Detect which cell encompasses the target text, then output its [x, y] center coordinate. 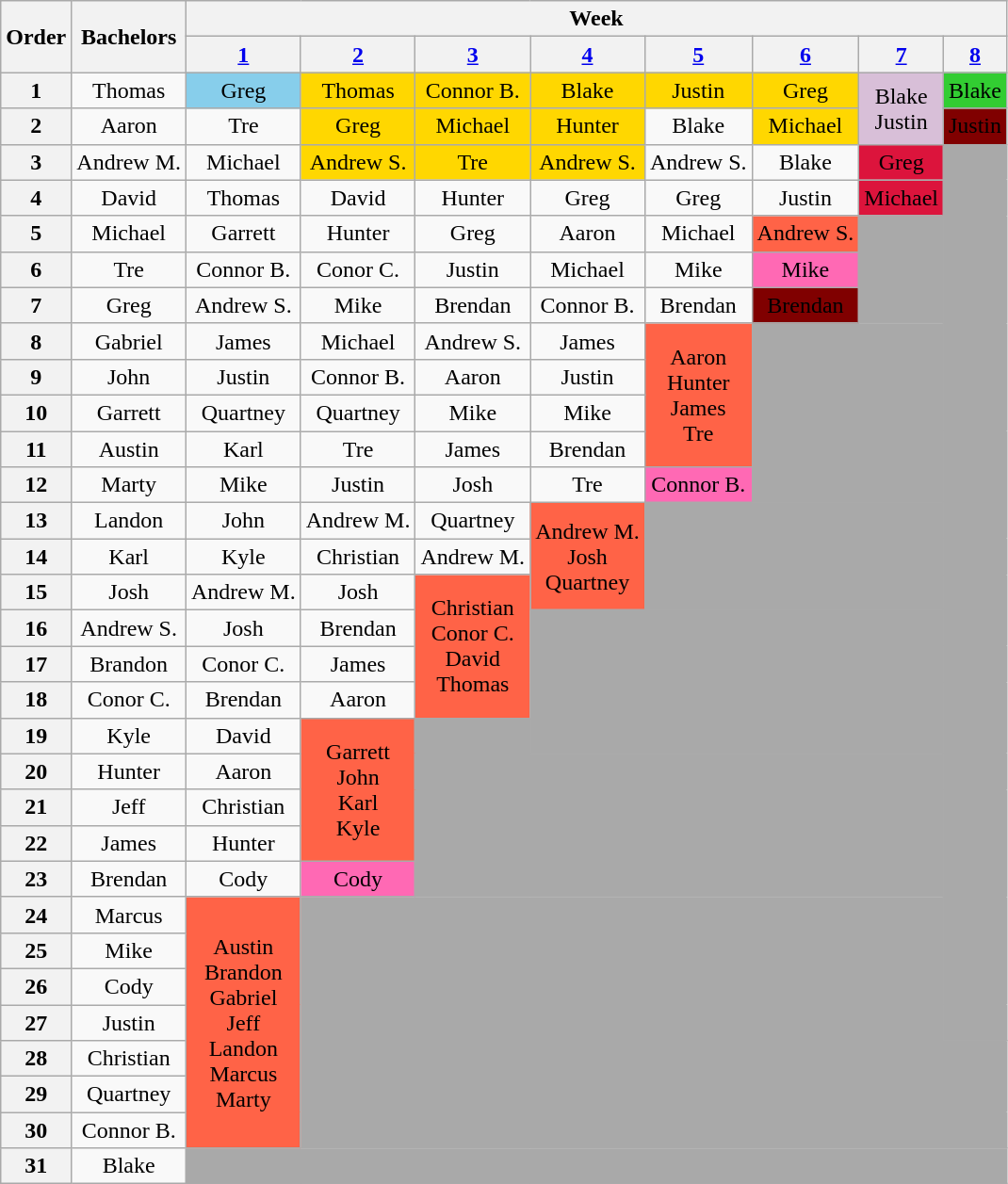
17 [36, 664]
30 [36, 1130]
AustinBrandonGabrielJeffLandonMarcusMarty [244, 1022]
16 [36, 628]
24 [36, 915]
BlakeJustin [902, 108]
26 [36, 986]
Jeff [129, 807]
14 [36, 557]
15 [36, 592]
25 [36, 950]
Marty [129, 485]
Landon [129, 521]
Order [36, 37]
28 [36, 1059]
ChristianConor C.DavidThomas [473, 646]
GarrettJohnKarlKyle [358, 789]
10 [36, 413]
Austin [129, 449]
23 [36, 879]
12 [36, 485]
Andrew M.JoshQuartney [588, 557]
Marcus [129, 915]
18 [36, 700]
11 [36, 449]
Brandon [129, 664]
27 [36, 1022]
Bachelors [129, 37]
9 [36, 377]
13 [36, 521]
20 [36, 771]
AaronHunterJamesTre [698, 395]
21 [36, 807]
Week [597, 19]
22 [36, 843]
Gabriel [129, 341]
19 [36, 736]
29 [36, 1095]
31 [36, 1166]
